Output the [X, Y] coordinate of the center of the cell containing the given text.  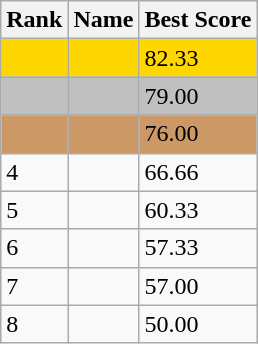
8 [34, 324]
7 [34, 286]
57.33 [198, 248]
Rank [34, 20]
6 [34, 248]
66.66 [198, 172]
57.00 [198, 286]
5 [34, 210]
60.33 [198, 210]
82.33 [198, 58]
50.00 [198, 324]
Name [104, 20]
76.00 [198, 134]
Best Score [198, 20]
4 [34, 172]
79.00 [198, 96]
